Capture the cell that displays the provided text and extract its (x, y) central coordinate. 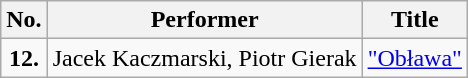
12. (24, 58)
Performer (204, 20)
Jacek Kaczmarski, Piotr Gierak (204, 58)
No. (24, 20)
Title (414, 20)
"Obława" (414, 58)
